Determine the (X, Y) coordinate at the center of the cell enclosing the given text.  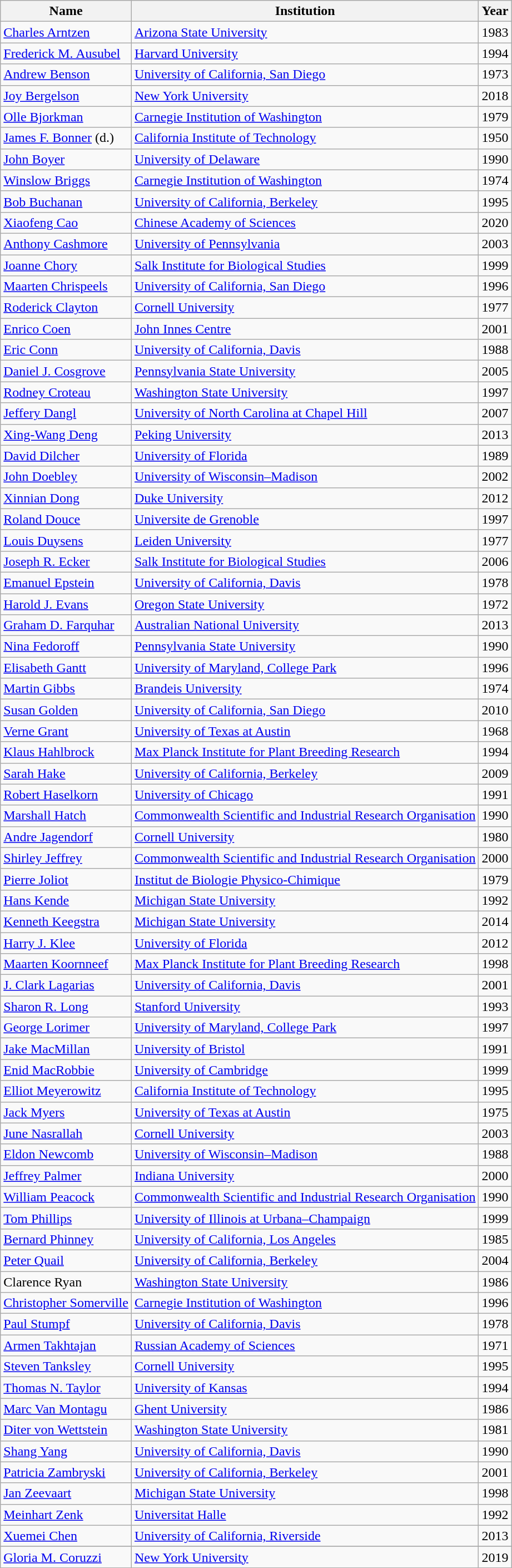
Ghent University (305, 1409)
Jake MacMillan (66, 1049)
Armen Takhtajan (66, 1345)
1973 (495, 75)
Andrew Benson (66, 75)
Shang Yang (66, 1451)
George Lorimer (66, 1028)
Brandeis University (305, 689)
Maarten Chrispeels (66, 287)
Andre Jagendorf (66, 837)
Elisabeth Gantt (66, 668)
Martin Gibbs (66, 689)
Shirley Jeffrey (66, 858)
Universitat Halle (305, 1515)
David Dilcher (66, 456)
Kenneth Keegstra (66, 921)
Peter Quail (66, 1260)
Bernard Phinney (66, 1239)
University of Cambridge (305, 1070)
Marshall Hatch (66, 816)
2019 (495, 1557)
Enid MacRobbie (66, 1070)
Stanford University (305, 1007)
Hans Kende (66, 900)
Joseph R. Ecker (66, 561)
1980 (495, 837)
Clarence Ryan (66, 1281)
1972 (495, 604)
Jan Zeevaart (66, 1493)
Australian National University (305, 625)
1981 (495, 1430)
1993 (495, 1007)
Eric Conn (66, 350)
Harry J. Klee (66, 943)
Emanuel Epstein (66, 583)
Roderick Clayton (66, 308)
Peking University (305, 435)
Indiana University (305, 1176)
Klaus Hahlbrock (66, 752)
Louis Duysens (66, 540)
Institution (305, 11)
Year (495, 11)
Rodney Croteau (66, 392)
Bob Buchanan (66, 201)
Xinnian Dong (66, 498)
Daniel J. Cosgrove (66, 371)
Jeffery Dangl (66, 413)
Jack Myers (66, 1112)
1989 (495, 456)
Tom Phillips (66, 1218)
Robert Haselkorn (66, 795)
Steven Tanksley (66, 1367)
2010 (495, 710)
University of Illinois at Urbana–Champaign (305, 1218)
Paul Stumpf (66, 1324)
Pierre Joliot (66, 879)
Joanne Chory (66, 265)
Gloria M. Coruzzi (66, 1557)
University of Bristol (305, 1049)
Oregon State University (305, 604)
Name (66, 11)
Patricia Zambryski (66, 1472)
John Boyer (66, 159)
2018 (495, 96)
Xuemei Chen (66, 1536)
John Doebley (66, 477)
Diter von Wettstein (66, 1430)
University of Chicago (305, 795)
1985 (495, 1239)
Chinese Academy of Sciences (305, 223)
John Innes Centre (305, 329)
2006 (495, 561)
Christopher Somerville (66, 1303)
2014 (495, 921)
Duke University (305, 498)
Universite de Grenoble (305, 519)
J. Clark Lagarias (66, 985)
Russian Academy of Sciences (305, 1345)
University of Kansas (305, 1388)
Arizona State University (305, 32)
James F. Bonner (d.) (66, 138)
Enrico Coen (66, 329)
University of California, Los Angeles (305, 1239)
Roland Douce (66, 519)
Verne Grant (66, 731)
University of Delaware (305, 159)
Institut de Biologie Physico-Chimique (305, 879)
Harold J. Evans (66, 604)
1975 (495, 1112)
Winslow Briggs (66, 180)
2020 (495, 223)
Joy Bergelson (66, 96)
2004 (495, 1260)
2007 (495, 413)
University of Pennsylvania (305, 244)
Olle Bjorkman (66, 117)
1971 (495, 1345)
Charles Arntzen (66, 32)
Harvard University (305, 53)
Graham D. Farquhar (66, 625)
June Nasrallah (66, 1133)
Frederick M. Ausubel (66, 53)
2002 (495, 477)
1968 (495, 731)
Eldon Newcomb (66, 1155)
Leiden University (305, 540)
Marc Van Montagu (66, 1409)
Xiaofeng Cao (66, 223)
University of North Carolina at Chapel Hill (305, 413)
Sharon R. Long (66, 1007)
Nina Fedoroff (66, 647)
Maarten Koornneef (66, 964)
1950 (495, 138)
Anthony Cashmore (66, 244)
Susan Golden (66, 710)
Meinhart Zenk (66, 1515)
Thomas N. Taylor (66, 1388)
Sarah Hake (66, 773)
Elliot Meyerowitz (66, 1091)
Jeffrey Palmer (66, 1176)
William Peacock (66, 1197)
University of California, Riverside (305, 1536)
1983 (495, 32)
Xing-Wang Deng (66, 435)
2005 (495, 371)
2009 (495, 773)
